For the text-containing cell, return its midpoint in (x, y) coordinate format. 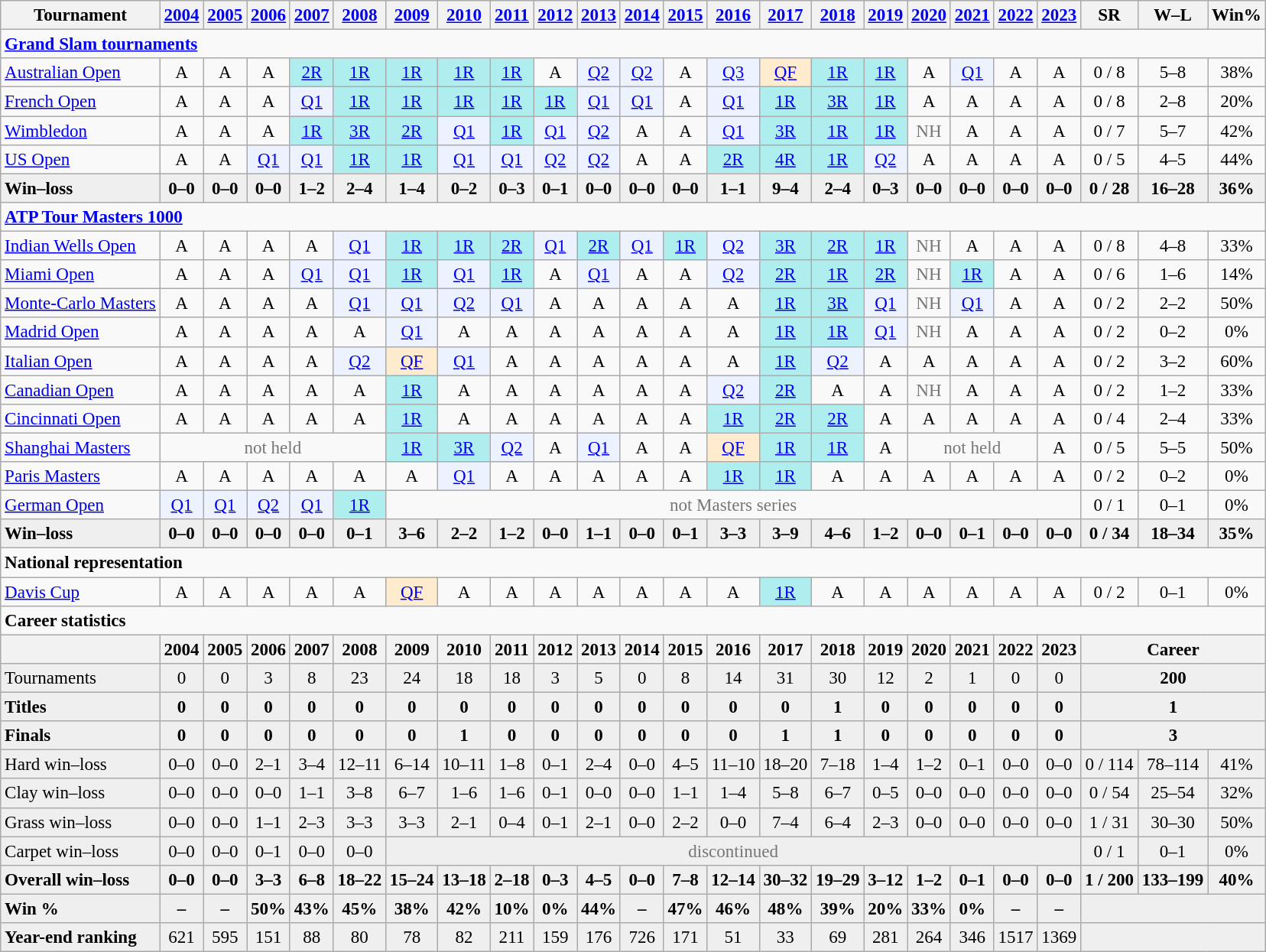
14 (733, 678)
23 (359, 678)
18–22 (359, 880)
ATP Tour Masters 1000 (633, 217)
6–14 (412, 765)
30–30 (1173, 822)
60% (1237, 361)
Monte-Carlo Masters (80, 304)
12–11 (359, 765)
Paris Masters (80, 476)
Italian Open (80, 361)
30–32 (785, 880)
4–8 (1173, 246)
151 (269, 937)
14% (1237, 275)
3–2 (1173, 361)
1–8 (512, 765)
Tournaments (80, 678)
88 (312, 937)
9–4 (785, 188)
281 (885, 937)
Grand Slam tournaments (633, 44)
69 (838, 937)
0–5 (885, 794)
5–7 (1173, 131)
Hard win–loss (80, 765)
7–4 (785, 822)
6–4 (838, 822)
45% (359, 908)
43% (312, 908)
National representation (633, 563)
0 / 6 (1110, 275)
46% (733, 908)
621 (182, 937)
Career (1173, 649)
Indian Wells Open (80, 246)
80 (359, 937)
3–12 (885, 880)
discontinued (734, 851)
Madrid Open (80, 333)
264 (930, 937)
51 (733, 937)
7–18 (838, 765)
5 (599, 678)
2–18 (512, 880)
0 / 54 (1110, 794)
11–10 (733, 765)
18–34 (1173, 534)
US Open (80, 160)
Year-end ranking (80, 937)
W–L (1173, 15)
3–6 (412, 534)
48% (785, 908)
24 (412, 678)
82 (464, 937)
German Open (80, 505)
Shanghai Masters (80, 447)
10% (512, 908)
0 / 28 (1110, 188)
19–29 (838, 880)
176 (599, 937)
1517 (1015, 937)
Finals (80, 736)
Wimbledon (80, 131)
1369 (1060, 937)
SR (1110, 15)
Win% (1237, 15)
346 (972, 937)
Grass win–loss (80, 822)
13–18 (464, 880)
39% (838, 908)
41% (1237, 765)
1 / 31 (1110, 822)
10–11 (464, 765)
36% (1237, 188)
3–9 (785, 534)
18–20 (785, 765)
3–4 (312, 765)
Clay win–loss (80, 794)
15–24 (412, 880)
40% (1237, 880)
Tournament (80, 15)
Overall win–loss (80, 880)
3–8 (359, 794)
Davis Cup (80, 592)
0 / 7 (1110, 131)
0–4 (512, 822)
0 / 114 (1110, 765)
726 (642, 937)
Cincinnati Open (80, 419)
35% (1237, 534)
Win % (80, 908)
133–199 (1173, 880)
6–8 (312, 880)
1 / 200 (1110, 880)
32% (1237, 794)
30 (838, 678)
16–28 (1173, 188)
2–8 (1173, 102)
159 (555, 937)
Titles (80, 707)
7–8 (685, 880)
2 (930, 678)
Miami Open (80, 275)
0 / 34 (1110, 534)
Q3 (733, 73)
5–5 (1173, 447)
200 (1173, 678)
78–114 (1173, 765)
Australian Open (80, 73)
French Open (80, 102)
171 (685, 937)
78 (412, 937)
31 (785, 678)
Career statistics (633, 621)
33 (785, 937)
Carpet win–loss (80, 851)
4R (785, 160)
not Masters series (734, 505)
12–14 (733, 880)
0 / 4 (1110, 419)
4–6 (838, 534)
211 (512, 937)
12 (885, 678)
47% (685, 908)
25–54 (1173, 794)
595 (225, 937)
Canadian Open (80, 390)
